Search for the cell housing the specified text and yield its (X, Y) center coordinate. 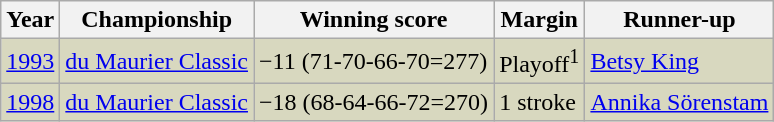
Championship (157, 20)
Winning score (374, 20)
1 stroke (540, 102)
Playoff1 (540, 62)
Margin (540, 20)
1998 (30, 102)
−11 (71-70-66-70=277) (374, 62)
Annika Sörenstam (680, 102)
1993 (30, 62)
−18 (68-64-66-72=270) (374, 102)
Year (30, 20)
Betsy King (680, 62)
Runner-up (680, 20)
